Return [x, y] of the center of cell containing provided text 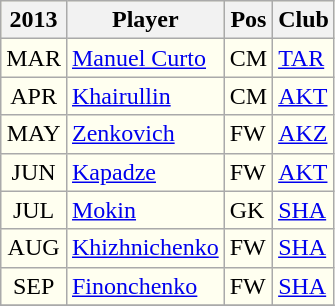
Khairullin [145, 96]
2013 [34, 20]
JUL [34, 210]
MAY [34, 134]
Zenkovich [145, 134]
Manuel Curto [145, 58]
Pos [248, 20]
TAR [304, 58]
AKZ [304, 134]
Finonchenko [145, 286]
APR [34, 96]
Club [304, 20]
Kapadze [145, 172]
Mokin [145, 210]
AUG [34, 248]
MAR [34, 58]
GK [248, 210]
Khizhnichenko [145, 248]
JUN [34, 172]
SEP [34, 286]
Player [145, 20]
